Locate the cell with the specified text and output its (X, Y) center coordinate. 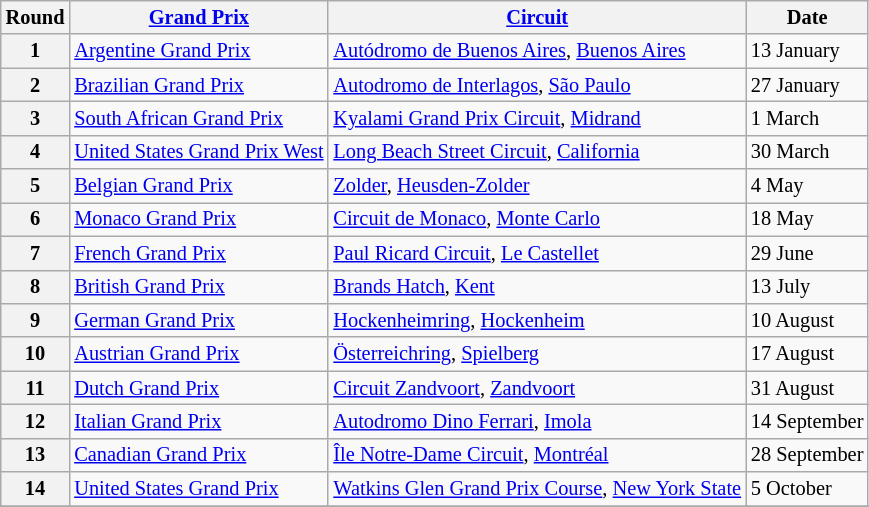
1 (36, 51)
Autódromo de Buenos Aires, Buenos Aires (536, 51)
Österreichring, Spielberg (536, 354)
Circuit Zandvoort, Zandvoort (536, 388)
Long Beach Street Circuit, California (536, 152)
10 August (807, 320)
10 (36, 354)
14 September (807, 421)
Grand Prix (198, 17)
Circuit de Monaco, Monte Carlo (536, 219)
Île Notre-Dame Circuit, Montréal (536, 455)
United States Grand Prix West (198, 152)
11 (36, 388)
Brazilian Grand Prix (198, 85)
Zolder, Heusden-Zolder (536, 186)
30 March (807, 152)
4 (36, 152)
Canadian Grand Prix (198, 455)
Argentine Grand Prix (198, 51)
6 (36, 219)
South African Grand Prix (198, 118)
Watkins Glen Grand Prix Course, New York State (536, 489)
2 (36, 85)
Circuit (536, 17)
17 August (807, 354)
1 March (807, 118)
27 January (807, 85)
3 (36, 118)
United States Grand Prix (198, 489)
4 May (807, 186)
British Grand Prix (198, 287)
18 May (807, 219)
Brands Hatch, Kent (536, 287)
5 (36, 186)
Austrian Grand Prix (198, 354)
8 (36, 287)
Belgian Grand Prix (198, 186)
German Grand Prix (198, 320)
Autodromo Dino Ferrari, Imola (536, 421)
Hockenheimring, Hockenheim (536, 320)
13 (36, 455)
31 August (807, 388)
Dutch Grand Prix (198, 388)
Paul Ricard Circuit, Le Castellet (536, 253)
12 (36, 421)
7 (36, 253)
Kyalami Grand Prix Circuit, Midrand (536, 118)
French Grand Prix (198, 253)
Italian Grand Prix (198, 421)
14 (36, 489)
5 October (807, 489)
Monaco Grand Prix (198, 219)
Round (36, 17)
13 July (807, 287)
Autodromo de Interlagos, São Paulo (536, 85)
29 June (807, 253)
28 September (807, 455)
9 (36, 320)
13 January (807, 51)
Date (807, 17)
